Capture the cell that displays the provided text and extract its [x, y] central coordinate. 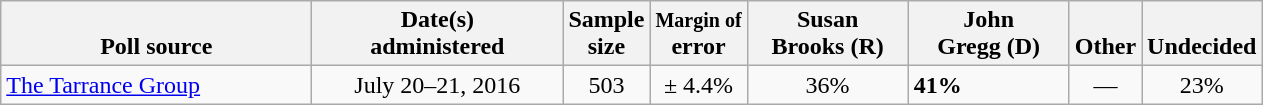
Margin oferror [698, 34]
± 4.4% [698, 85]
Samplesize [606, 34]
Other [1105, 34]
— [1105, 85]
The Tarrance Group [156, 85]
July 20–21, 2016 [438, 85]
36% [828, 85]
23% [1202, 85]
Poll source [156, 34]
41% [988, 85]
SusanBrooks (R) [828, 34]
Undecided [1202, 34]
503 [606, 85]
JohnGregg (D) [988, 34]
Date(s)administered [438, 34]
